Determine the [x, y] coordinate at the center of the cell enclosing the given text.  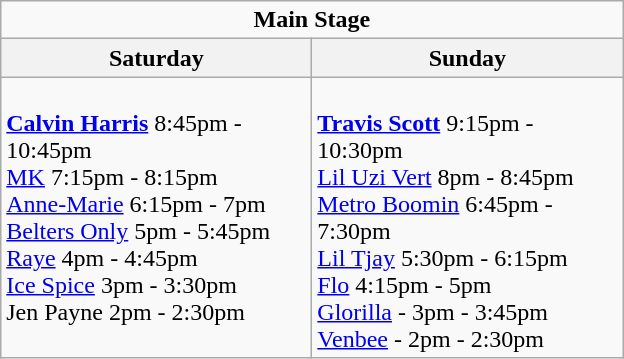
Saturday [156, 58]
Sunday [468, 58]
Main Stage [312, 20]
